Detect which cell encompasses the target text, then output its [x, y] center coordinate. 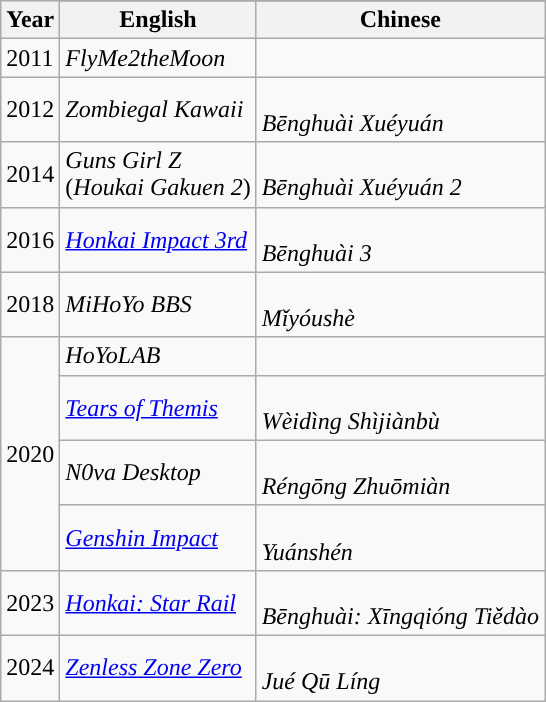
Jué Qū Líng [400, 668]
Zombiegal Kawaii [158, 110]
Honkai: Star Rail [158, 602]
2018 [30, 304]
Bēnghuài: Xīngqióng Tiědào [400, 602]
Honkai Impact 3rd [158, 240]
Zenless Zone Zero [158, 668]
FlyMe2theMoon [158, 58]
HoYoLAB [158, 356]
2023 [30, 602]
Chinese [400, 20]
2024 [30, 668]
2016 [30, 240]
Year [30, 20]
2014 [30, 174]
Bēnghuài 3 [400, 240]
Wèidìng Shìjiànbù [400, 408]
MiHoYo BBS [158, 304]
N0va Desktop [158, 472]
Bēnghuài Xuéyuán 2 [400, 174]
2011 [30, 58]
Bēnghuài Xuéyuán [400, 110]
English [158, 20]
Genshin Impact [158, 538]
Yuánshén [400, 538]
Tears of Themis [158, 408]
2012 [30, 110]
Réngōng Zhuōmiàn [400, 472]
2020 [30, 454]
Mǐyóushè [400, 304]
Guns Girl Z(Houkai Gakuen 2) [158, 174]
